Detect which cell encompasses the target text, then output its [x, y] center coordinate. 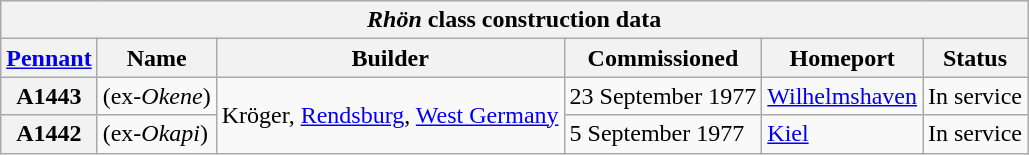
A1443 [49, 96]
Kiel [842, 134]
Pennant [49, 58]
Status [974, 58]
5 September 1977 [663, 134]
Commissioned [663, 58]
A1442 [49, 134]
Rhön class construction data [514, 20]
23 September 1977 [663, 96]
Builder [390, 58]
Name [156, 58]
Kröger, Rendsburg, West Germany [390, 115]
(ex-Okene) [156, 96]
Homeport [842, 58]
(ex-Okapi) [156, 134]
Wilhelmshaven [842, 96]
